Search for the cell housing the specified text and yield its [x, y] center coordinate. 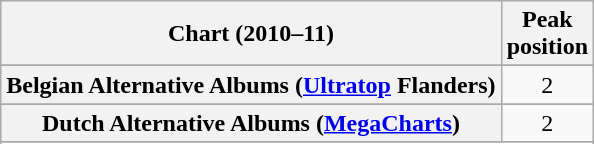
Chart (2010–11) [251, 34]
Belgian Alternative Albums (Ultratop Flanders) [251, 85]
Peakposition [547, 34]
Dutch Alternative Albums (MegaCharts) [251, 123]
